Provide the (x, y) coordinate of the cell's center where the given text is located.  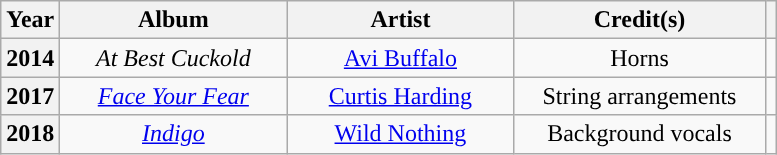
Year (30, 20)
Face Your Fear (174, 96)
Artist (400, 20)
Credit(s) (640, 20)
2018 (30, 134)
2014 (30, 58)
Avi Buffalo (400, 58)
Wild Nothing (400, 134)
Curtis Harding (400, 96)
Background vocals (640, 134)
String arrangements (640, 96)
Indigo (174, 134)
Album (174, 20)
Horns (640, 58)
2017 (30, 96)
At Best Cuckold (174, 58)
